For the text-containing cell, return its midpoint in [x, y] coordinate format. 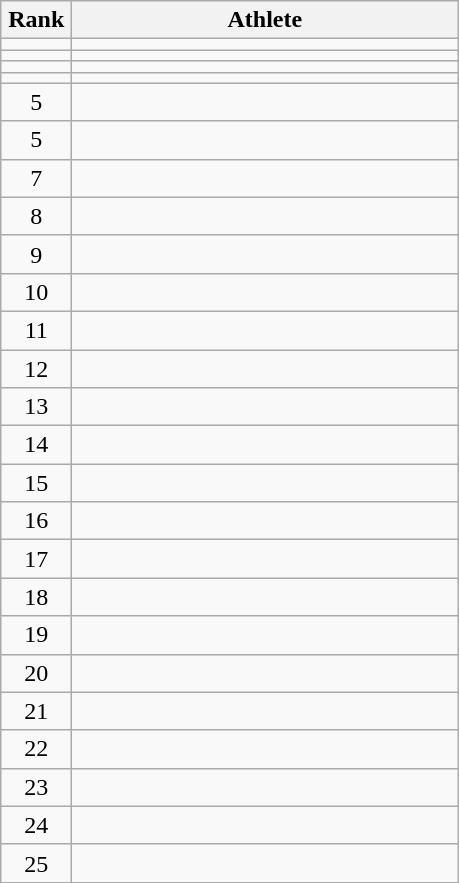
13 [36, 407]
14 [36, 445]
Rank [36, 20]
21 [36, 711]
15 [36, 483]
18 [36, 597]
19 [36, 635]
9 [36, 254]
22 [36, 749]
20 [36, 673]
11 [36, 330]
24 [36, 825]
10 [36, 292]
16 [36, 521]
23 [36, 787]
25 [36, 863]
12 [36, 369]
8 [36, 216]
7 [36, 178]
17 [36, 559]
Athlete [265, 20]
